Output the [x, y] coordinate of the center of the cell containing the given text.  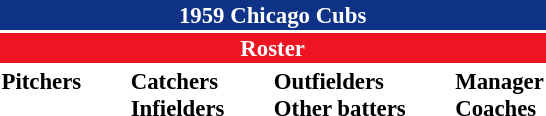
1959 Chicago Cubs [272, 15]
Roster [272, 48]
